Return the (x, y) coordinate for the center point of the cell that contains the specified text.  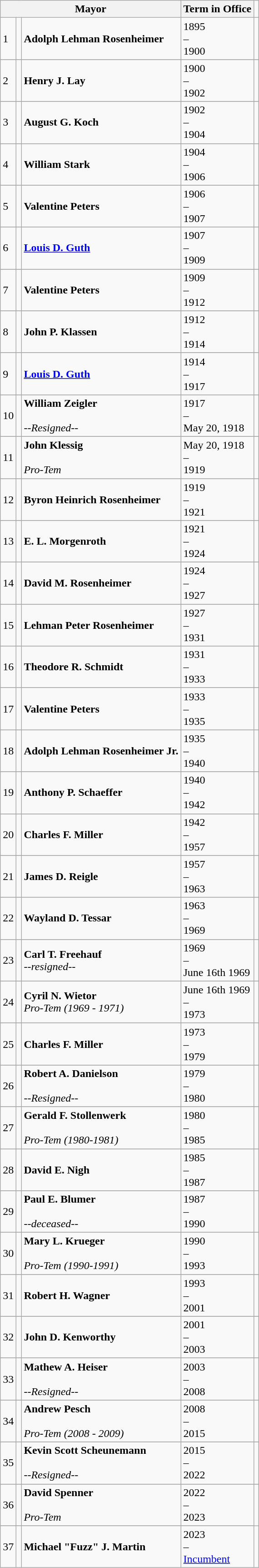
15 (8, 625)
Robert A. Danielson--Resigned-- (101, 1086)
2001–2003 (217, 1337)
David E. Nigh (101, 1169)
1931– 1933 (217, 667)
1914–1917 (217, 374)
1904– 1906 (217, 164)
Michael "Fuzz" J. Martin (101, 1547)
1969– June 16th 1969 (217, 960)
2003–2008 (217, 1379)
August G. Koch (101, 122)
27 (8, 1128)
Andrew PeschPro-Tem (2008 - 2009) (101, 1421)
30 (8, 1254)
1942– 1957 (217, 835)
Mathew A. Heiser--Resigned-- (101, 1379)
2023–Incumbent (217, 1547)
Lehman Peter Rosenheimer (101, 625)
3 (8, 122)
1940–1942 (217, 793)
28 (8, 1169)
1979–1980 (217, 1086)
32 (8, 1337)
33 (8, 1379)
36 (8, 1505)
1990–1993 (217, 1254)
Mayor (91, 9)
1 (8, 39)
4 (8, 164)
E. L. Morgenroth (101, 541)
12 (8, 500)
Paul E. Blumer--deceased-- (101, 1212)
William Zeigler--Resigned-- (101, 415)
6 (8, 248)
2 (8, 81)
1935– 1940 (217, 751)
Mary L. KruegerPro-Tem (1990-1991) (101, 1254)
9 (8, 374)
John KlessigPro-Tem (101, 457)
1973– 1979 (217, 1044)
1917–May 20, 1918 (217, 415)
1933– 1935 (217, 709)
David SpennerPro-Tem (101, 1505)
Kevin Scott Scheunemann--Resigned-- (101, 1463)
1980–1985 (217, 1128)
John D. Kenworthy (101, 1337)
7 (8, 290)
1895–1900 (217, 39)
22 (8, 918)
23 (8, 960)
Wayland D. Tessar (101, 918)
1919– 1921 (217, 500)
1912– 1914 (217, 332)
14 (8, 583)
21 (8, 876)
Adolph Lehman Rosenheimer (101, 39)
25 (8, 1044)
1907– 1909 (217, 248)
19 (8, 793)
2022–2023 (217, 1505)
1902– 1904 (217, 122)
William Stark (101, 164)
1993–2001 (217, 1295)
20 (8, 835)
Gerald F. StollenwerkPro-Tem (1980-1981) (101, 1128)
13 (8, 541)
1900– 1902 (217, 81)
John P. Klassen (101, 332)
2008–2015 (217, 1421)
James D. Reigle (101, 876)
David M. Rosenheimer (101, 583)
2015–2022 (217, 1463)
Henry J. Lay (101, 81)
Carl T. Freehauf--resigned-- (101, 960)
17 (8, 709)
Robert H. Wagner (101, 1295)
Theodore R. Schmidt (101, 667)
1957– 1963 (217, 876)
18 (8, 751)
1927– 1931 (217, 625)
1909– 1912 (217, 290)
1985–1987 (217, 1169)
35 (8, 1463)
29 (8, 1212)
11 (8, 457)
8 (8, 332)
1906– 1907 (217, 206)
24 (8, 1002)
May 20, 1918–1919 (217, 457)
1921–1924 (217, 541)
1924– 1927 (217, 583)
10 (8, 415)
Anthony P. Schaeffer (101, 793)
26 (8, 1086)
5 (8, 206)
Term in Office (217, 9)
1987–1990 (217, 1212)
37 (8, 1547)
June 16th 1969– 1973 (217, 1002)
34 (8, 1421)
16 (8, 667)
31 (8, 1295)
1963– 1969 (217, 918)
Adolph Lehman Rosenheimer Jr. (101, 751)
Cyril N. WietorPro-Tem (1969 - 1971) (101, 1002)
Byron Heinrich Rosenheimer (101, 500)
